For the text-containing cell, return its midpoint in [X, Y] coordinate format. 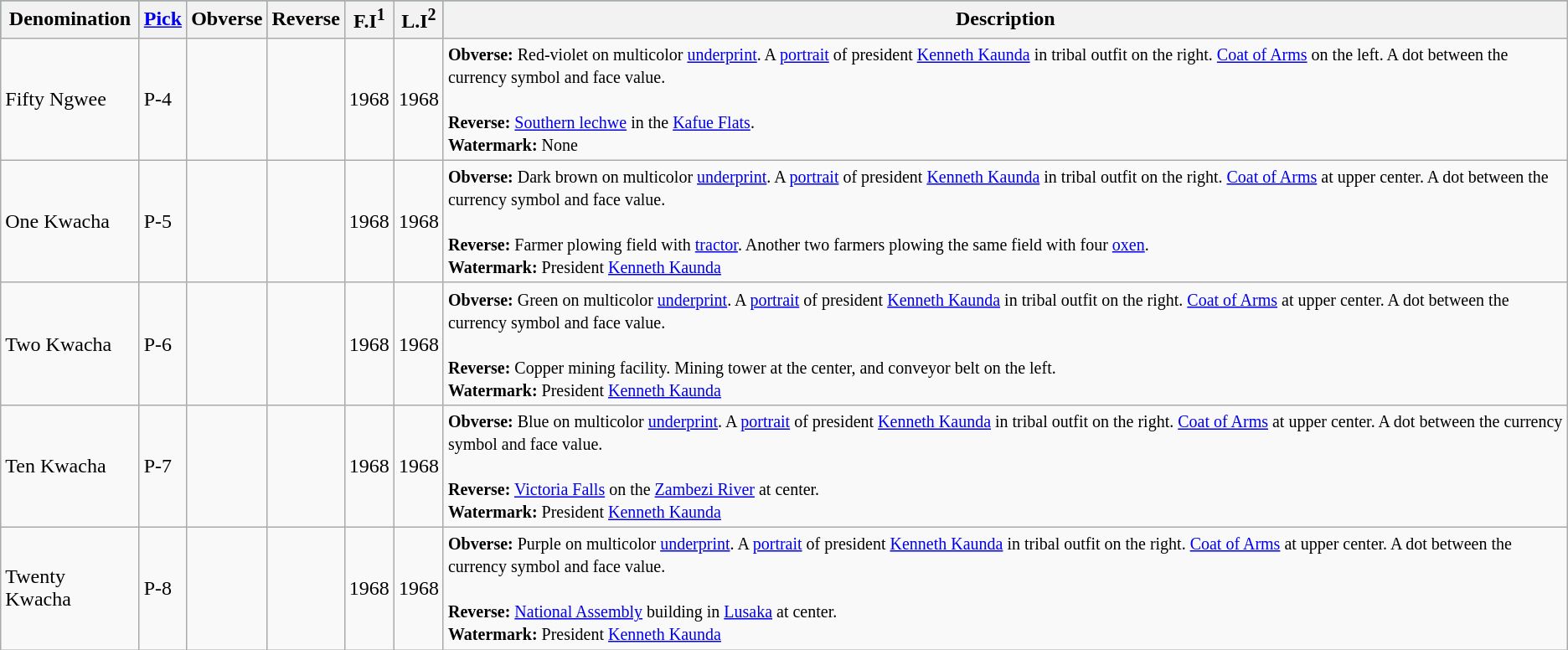
P-6 [162, 343]
P-4 [162, 99]
One Kwacha [70, 221]
Reverse [306, 20]
L.I2 [419, 20]
Fifty Ngwee [70, 99]
P-7 [162, 466]
Twenty Kwacha [70, 589]
Obverse [227, 20]
Denomination [70, 20]
Description [1005, 20]
Ten Kwacha [70, 466]
F.I1 [369, 20]
P-8 [162, 589]
P-5 [162, 221]
Pick [162, 20]
Two Kwacha [70, 343]
